Identify which cell holds the provided text, then report its (x, y) central coordinate. 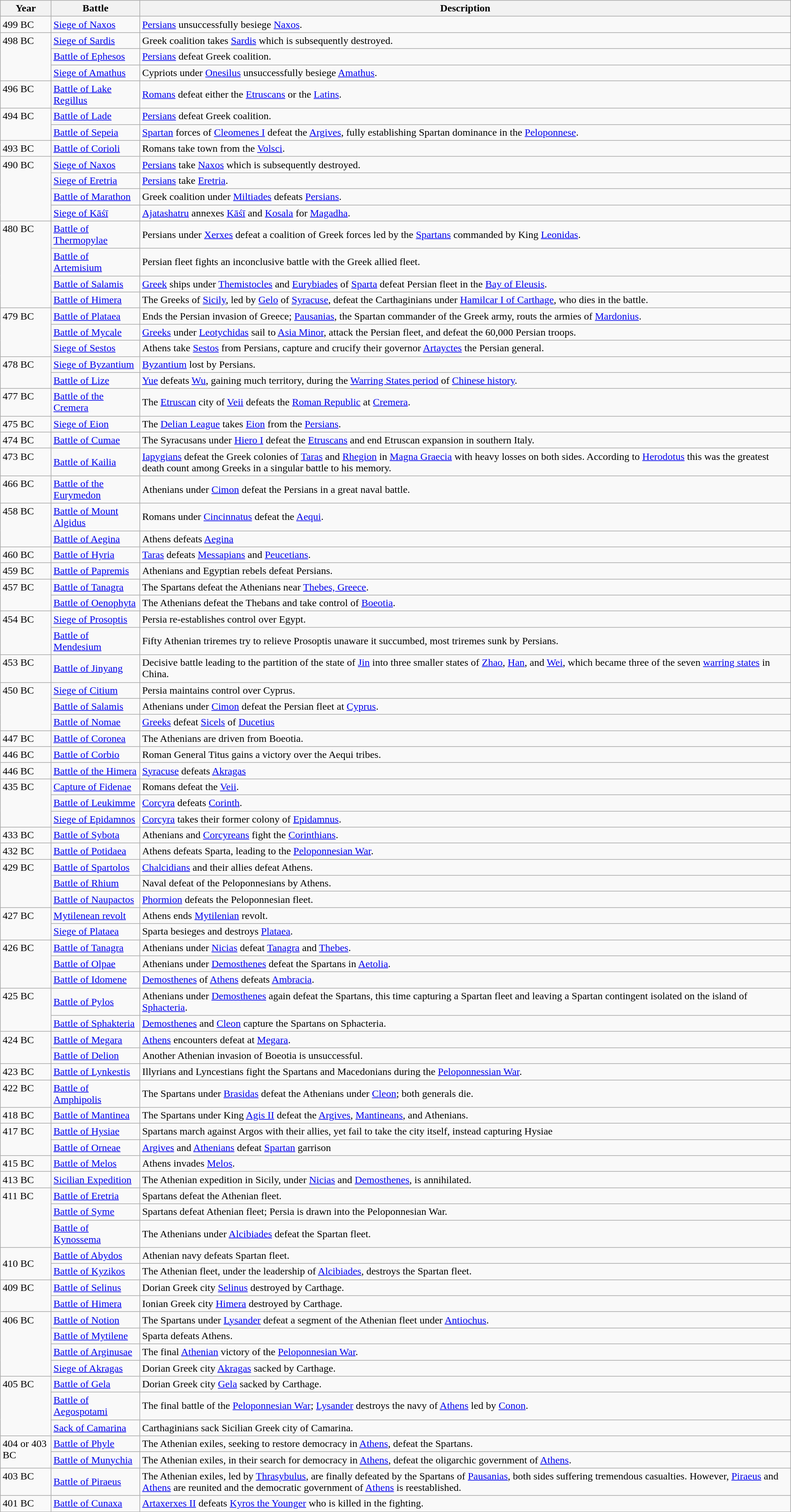
The Athenian exiles, in their search for democracy in Athens, defeat the oligarchic government of Athens. (465, 1460)
Yue defeats Wu, gaining much territory, during the Warring States period of Chinese history. (465, 380)
473 BC (26, 462)
477 BC (26, 402)
Battle of Ephesos (95, 57)
Athenians under Nicias defeat Tanagra and Thebes. (465, 948)
410 BC (26, 1263)
Battle of Notion (95, 1320)
Battle of Pylos (95, 1002)
Sack of Camarina (95, 1428)
Battle of Hyria (95, 555)
Battle of Mycale (95, 332)
The Athenians under Alcibiades defeat the Spartan fleet. (465, 1233)
Battle of Amphipolis (95, 1093)
Capture of Fidenae (95, 787)
Battle of Delion (95, 1055)
Battle of Melos (95, 1164)
Siege of Byzantium (95, 364)
Battle of Mendesium (95, 641)
Battle of Eretria (95, 1196)
409 BC (26, 1296)
426 BC (26, 964)
The Spartans under Lysander defeat a segment of the Athenian fleet under Antiochus. (465, 1320)
Battle of the Cremera (95, 402)
Greek coalition takes Sardis which is subsequently destroyed. (465, 41)
Illyrians and Lyncestians fight the Spartans and Macedonians during the Peloponnessian War. (465, 1072)
499 BC (26, 25)
Athenians under Cimon defeat the Persian fleet at Cyprus. (465, 706)
The Spartans under Brasidas defeat the Athenians under Cleon; both generals die. (465, 1093)
460 BC (26, 555)
Demosthenes of Athens defeats Ambracia. (465, 980)
Chalcidians and their allies defeat Athens. (465, 867)
Ionian Greek city Himera destroyed by Carthage. (465, 1304)
Battle of Kynossema (95, 1233)
Battle of Gela (95, 1384)
Battle of Mytilene (95, 1336)
Persian fleet fights an inconclusive battle with the Greek allied fleet. (465, 262)
Greeks under Leotychidas sail to Asia Minor, attack the Persian fleet, and defeat the 60,000 Persian troops. (465, 332)
Athenians under Cimon defeat the Persians in a great naval battle. (465, 489)
Argives and Athenians defeat Spartan garrison (465, 1148)
The Greeks of Sicily, led by Gelo of Syracuse, defeat the Carthaginians under Hamilcar I of Carthage, who dies in the battle. (465, 300)
Cypriots under Onesilus unsuccessfully besiege Amathus. (465, 73)
Battle of Kyzikos (95, 1271)
429 BC (26, 883)
Battle of Naupactos (95, 900)
405 BC (26, 1406)
Byzantium lost by Persians. (465, 364)
Battle of Coronea (95, 738)
Romans defeat the Veii. (465, 787)
Athens defeats Aegina (465, 539)
Athenians and Egyptian rebels defeat Persians. (465, 571)
466 BC (26, 489)
Siege of Sardis (95, 41)
Spartan forces of Cleomenes I defeat the Argives, fully establishing Spartan dominance in the Peloponnese. (465, 132)
Persians unsuccessfully besiege Naxos. (465, 25)
Athenians under Demosthenes defeat the Spartans in Aetolia. (465, 964)
Battle of Cumae (95, 440)
Battle of Marathon (95, 197)
Battle of Sepeia (95, 132)
403 BC (26, 1482)
Battle of Munychia (95, 1460)
Ajatashatru annexes Kāśī and Kosala for Magadha. (465, 213)
423 BC (26, 1072)
Battle of Artemisium (95, 262)
Spartans defeat the Athenian fleet. (465, 1196)
Battle of Lade (95, 116)
Dorian Greek city Akragas sacked by Carthage. (465, 1368)
Battle of Spartolos (95, 867)
The Etruscan city of Veii defeats the Roman Republic at Cremera. (465, 402)
Battle of Phyle (95, 1444)
435 BC (26, 803)
458 BC (26, 525)
474 BC (26, 440)
Corcyra takes their former colony of Epidamnus. (465, 819)
413 BC (26, 1180)
Mytilenean revolt (95, 916)
Battle of Sphakteria (95, 1023)
Dorian Greek city Selinus destroyed by Carthage. (465, 1288)
Battle of Oenophyta (95, 603)
480 BC (26, 265)
422 BC (26, 1093)
479 BC (26, 332)
Carthaginians sack Sicilian Greek city of Camarina. (465, 1428)
Athenian navy defeats Spartan fleet. (465, 1255)
Siege of Prosoptis (95, 619)
Sparta besieges and destroys Plataea. (465, 932)
433 BC (26, 835)
Battle of Corbio (95, 755)
493 BC (26, 148)
Roman General Titus gains a victory over the Aequi tribes. (465, 755)
401 BC (26, 1504)
Persians under Xerxes defeat a coalition of Greek forces led by the Spartans commanded by King Leonidas. (465, 235)
Corcyra defeats Corinth. (465, 803)
Ends the Persian invasion of Greece; Pausanias, the Spartan commander of the Greek army, routs the armies of Mardonius. (465, 316)
498 BC (26, 57)
Siege of Eretria (95, 180)
425 BC (26, 1009)
The Syracusans under Hiero I defeat the Etruscans and end Etruscan expansion in southern Italy. (465, 440)
Phormion defeats the Peloponnesian fleet. (465, 900)
432 BC (26, 851)
Siege of Amathus (95, 73)
The Spartans under King Agis II defeat the Argives, Mantineans, and Athenians. (465, 1116)
Battle of Arginusae (95, 1352)
447 BC (26, 738)
Romans take town from the Volsci. (465, 148)
Battle of Lize (95, 380)
Naval defeat of the Peloponnesians by Athens. (465, 883)
Dorian Greek city Gela sacked by Carthage. (465, 1384)
Athens defeats Sparta, leading to the Peloponnesian War. (465, 851)
494 BC (26, 124)
Demosthenes and Cleon capture the Spartans on Sphacteria. (465, 1023)
Artaxerxes II defeats Kyros the Younger who is killed in the fighting. (465, 1504)
The Spartans defeat the Athenians near Thebes, Greece. (465, 587)
Romans under Cincinnatus defeat the Aequi. (465, 517)
Romans defeat either the Etruscans or the Latins. (465, 95)
Battle of Nomae (95, 722)
Battle of Papremis (95, 571)
Battle of Abydos (95, 1255)
490 BC (26, 189)
Greek coalition under Miltiades defeats Persians. (465, 197)
411 BC (26, 1217)
Athens encounters defeat at Megara. (465, 1039)
The Athenians are driven from Boeotia. (465, 738)
Persians take Eretria. (465, 180)
Year (26, 8)
Battle of Syme (95, 1212)
Battle of the Eurymedon (95, 489)
459 BC (26, 571)
The final battle of the Peloponnesian War; Lysander destroys the navy of Athens led by Conon. (465, 1406)
Battle of the Himera (95, 771)
Battle of Piraeus (95, 1482)
457 BC (26, 595)
The Athenians defeat the Thebans and take control of Boeotia. (465, 603)
Siege of Plataea (95, 932)
Persia maintains control over Cyprus. (465, 690)
Sparta defeats Athens. (465, 1336)
Battle of Hysiae (95, 1132)
Battle of Olpae (95, 964)
478 BC (26, 372)
Greek ships under Themistocles and Eurybiades of Sparta defeat Persian fleet in the Bay of Eleusis. (465, 284)
Description (465, 8)
Battle of Lake Regillus (95, 95)
Persians take Naxos which is subsequently destroyed. (465, 164)
The Athenian fleet, under the leadership of Alcibiades, destroys the Spartan fleet. (465, 1271)
Spartans march against Argos with their allies, yet fail to take the city itself, instead capturing Hysiae (465, 1132)
Battle (95, 8)
475 BC (26, 424)
Siege of Akragas (95, 1368)
424 BC (26, 1047)
415 BC (26, 1164)
Battle of Thermopylae (95, 235)
Persia re-establishes control over Egypt. (465, 619)
Battle of Jinyang (95, 669)
Athens invades Melos. (465, 1164)
Battle of Lynkestis (95, 1072)
427 BC (26, 924)
Siege of Citium (95, 690)
Battle of Mount Algidus (95, 517)
Sicilian Expedition (95, 1180)
496 BC (26, 95)
Athens ends Mytilenian revolt. (465, 916)
Siege of Epidamnos (95, 819)
404 or 403 BC (26, 1452)
Siege of Eion (95, 424)
450 BC (26, 706)
Spartans defeat Athenian fleet; Persia is drawn into the Peloponnesian War. (465, 1212)
Battle of Cunaxa (95, 1504)
Battle of Idomene (95, 980)
Syracuse defeats Akragas (465, 771)
454 BC (26, 633)
418 BC (26, 1116)
Battle of Selinus (95, 1288)
417 BC (26, 1140)
453 BC (26, 669)
Battle of Megara (95, 1039)
Battle of Sybota (95, 835)
Taras defeats Messapians and Peucetians. (465, 555)
Battle of Rhium (95, 883)
Battle of Aegospotami (95, 1406)
Battle of Potidaea (95, 851)
Fifty Athenian triremes try to relieve Prosoptis unaware it succumbed, most triremes sunk by Persians. (465, 641)
406 BC (26, 1344)
Another Athenian invasion of Boeotia is unsuccessful. (465, 1055)
The Delian League takes Eion from the Persians. (465, 424)
Athenians and Corcyreans fight the Corinthians. (465, 835)
Battle of Leukimme (95, 803)
Siege of Sestos (95, 348)
Battle of Orneae (95, 1148)
Battle of Kailia (95, 462)
Battle of Corioli (95, 148)
The final Athenian victory of the Peloponnesian War. (465, 1352)
The Athenian expedition in Sicily, under Nicias and Demosthenes, is annihilated. (465, 1180)
The Athenian exiles, seeking to restore democracy in Athens, defeat the Spartans. (465, 1444)
Battle of Mantinea (95, 1116)
Athens take Sestos from Persians, capture and crucify their governor Artayctes the Persian general. (465, 348)
Battle of Aegina (95, 539)
Greeks defeat Sicels of Ducetius (465, 722)
Battle of Plataea (95, 316)
Siege of Kāśī (95, 213)
